Scan for the cell matching the given text and deliver its [x, y] coordinate at center. 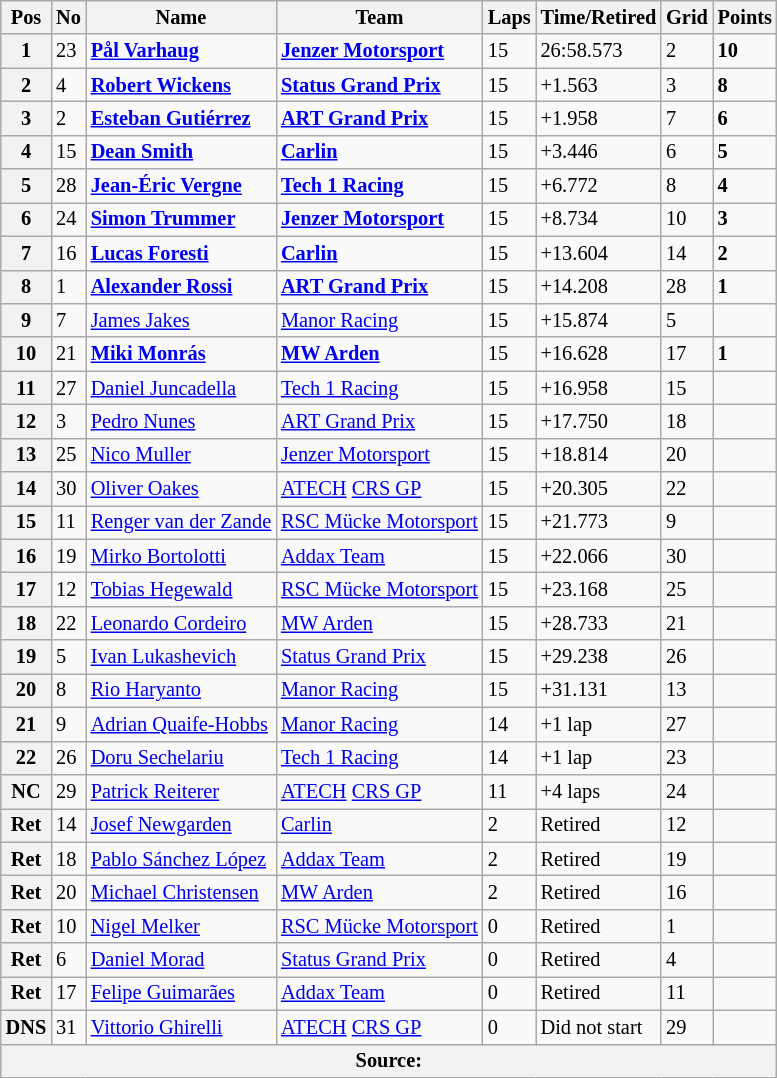
Ivan Lukashevich [181, 657]
No [68, 17]
+31.131 [599, 690]
Renger van der Zande [181, 522]
Points [745, 17]
Did not start [599, 1027]
Team [380, 17]
+20.305 [599, 489]
+16.628 [599, 354]
DNS [26, 1027]
James Jakes [181, 320]
+3.446 [599, 152]
+23.168 [599, 589]
Pål Varhaug [181, 51]
+1.958 [599, 118]
Grid [687, 17]
Esteban Gutiérrez [181, 118]
31 [68, 1027]
Dean Smith [181, 152]
+1.563 [599, 85]
Adrian Quaife-Hobbs [181, 724]
Daniel Morad [181, 960]
Jean-Éric Vergne [181, 186]
Pedro Nunes [181, 421]
Daniel Juncadella [181, 388]
Felipe Guimarães [181, 993]
Laps [510, 17]
Patrick Reiterer [181, 791]
Name [181, 17]
26:58.573 [599, 51]
Simon Trummer [181, 219]
Pos [26, 17]
Lucas Foresti [181, 253]
Leonardo Cordeiro [181, 623]
Miki Monrás [181, 354]
+15.874 [599, 320]
Nico Muller [181, 455]
+13.604 [599, 253]
Pablo Sánchez López [181, 859]
+28.733 [599, 623]
Vittorio Ghirelli [181, 1027]
Time/Retired [599, 17]
NC [26, 791]
Michael Christensen [181, 892]
+21.773 [599, 522]
Robert Wickens [181, 85]
+14.208 [599, 287]
Doru Sechelariu [181, 758]
+17.750 [599, 421]
Tobias Hegewald [181, 589]
Josef Newgarden [181, 825]
Alexander Rossi [181, 287]
Mirko Bortolotti [181, 556]
Source: [389, 1061]
+8.734 [599, 219]
Oliver Oakes [181, 489]
+22.066 [599, 556]
+6.772 [599, 186]
+18.814 [599, 455]
+16.958 [599, 388]
+4 laps [599, 791]
+29.238 [599, 657]
Rio Haryanto [181, 690]
Nigel Melker [181, 926]
